Output the (x, y) coordinate of the center of the cell containing the given text.  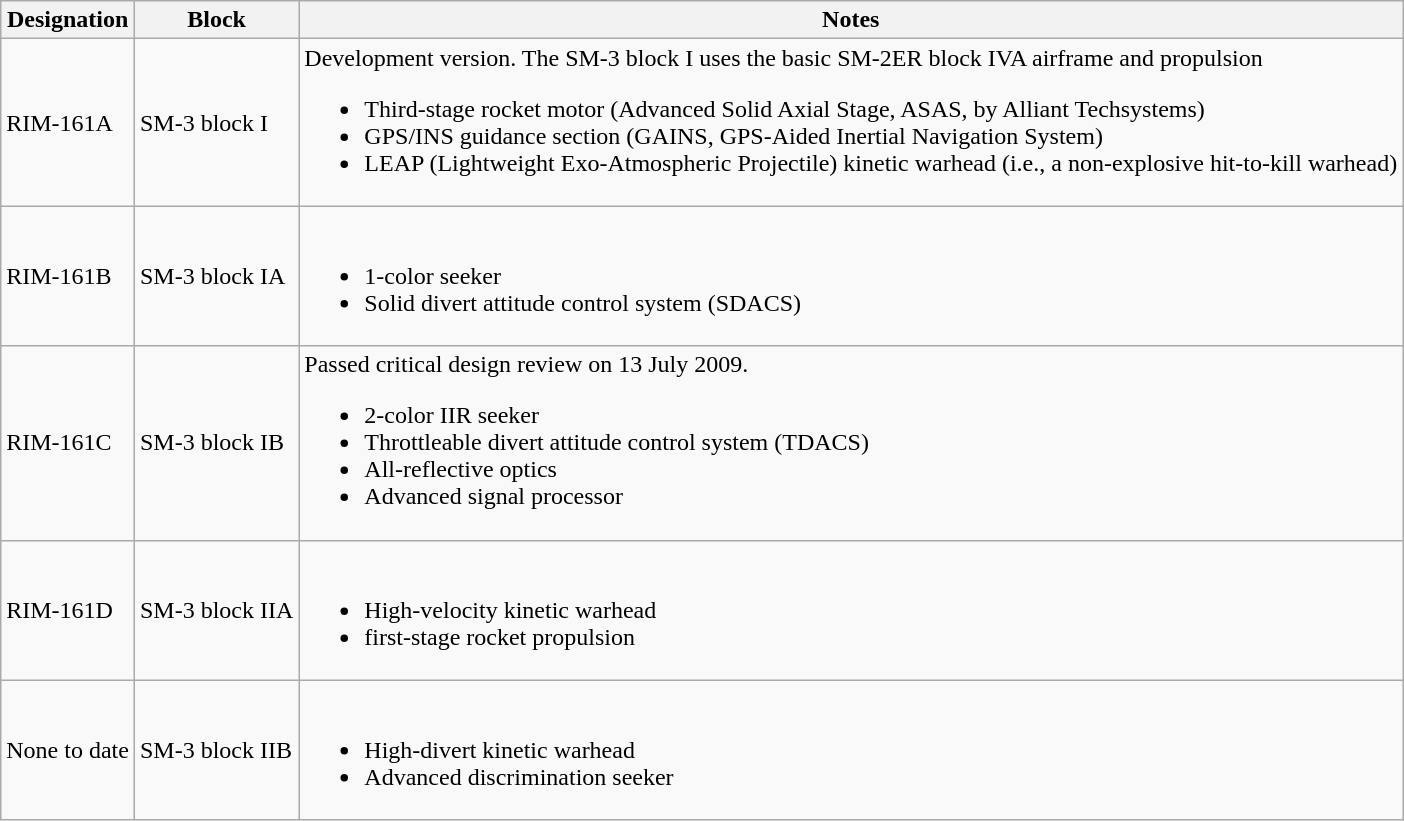
Notes (851, 20)
Block (216, 20)
1-color seekerSolid divert attitude control system (SDACS) (851, 276)
RIM-161B (68, 276)
SM-3 block IIB (216, 750)
High-velocity kinetic warhead first-stage rocket propulsion (851, 610)
High-divert kinetic warheadAdvanced discrimination seeker (851, 750)
None to date (68, 750)
SM-3 block IA (216, 276)
SM-3 block I (216, 122)
SM-3 block IB (216, 443)
RIM-161D (68, 610)
SM-3 block IIA (216, 610)
Designation (68, 20)
RIM-161A (68, 122)
RIM-161C (68, 443)
